Search for the cell housing the specified text and yield its [x, y] center coordinate. 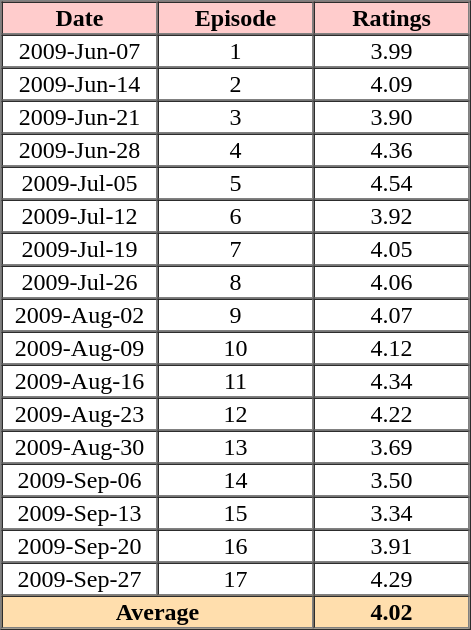
16 [236, 546]
3.99 [392, 50]
2009-Jun-07 [80, 50]
4.54 [392, 182]
17 [236, 578]
2009-Jun-28 [80, 150]
2009-Sep-06 [80, 480]
2009-Sep-13 [80, 512]
Episode [236, 18]
3 [236, 116]
4.36 [392, 150]
9 [236, 314]
2009-Aug-30 [80, 446]
4.22 [392, 414]
4.05 [392, 248]
3.92 [392, 216]
15 [236, 512]
2009-Jul-05 [80, 182]
2009-Jul-26 [80, 282]
2009-Jun-14 [80, 84]
Ratings [392, 18]
2009-Aug-23 [80, 414]
2009-Jul-19 [80, 248]
7 [236, 248]
4 [236, 150]
3.34 [392, 512]
2009-Jul-12 [80, 216]
12 [236, 414]
2009-Aug-16 [80, 380]
2009-Jun-21 [80, 116]
4.09 [392, 84]
3.91 [392, 546]
2009-Sep-27 [80, 578]
4.34 [392, 380]
14 [236, 480]
3.69 [392, 446]
2 [236, 84]
4.06 [392, 282]
4.07 [392, 314]
2009-Aug-02 [80, 314]
13 [236, 446]
2009-Sep-20 [80, 546]
Date [80, 18]
6 [236, 216]
1 [236, 50]
11 [236, 380]
Average [158, 612]
8 [236, 282]
3.90 [392, 116]
3.50 [392, 480]
4.29 [392, 578]
5 [236, 182]
4.12 [392, 348]
4.02 [392, 612]
2009-Aug-09 [80, 348]
10 [236, 348]
